From the cell containing the given text, extract its center point as (x, y) coordinate. 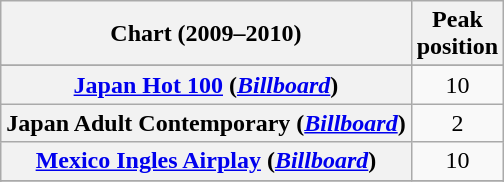
Japan Adult Contemporary (Billboard) (206, 123)
Mexico Ingles Airplay (Billboard) (206, 161)
2 (457, 123)
Japan Hot 100 (Billboard) (206, 85)
Peakposition (457, 34)
Chart (2009–2010) (206, 34)
